Output the [X, Y] coordinate of the center of the cell containing the given text.  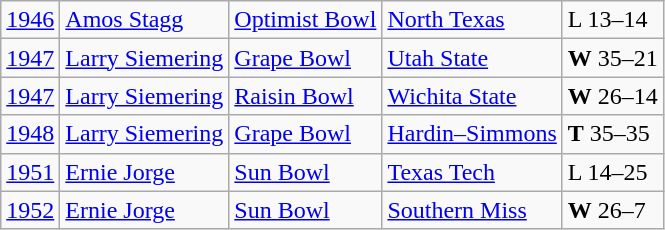
W 35–21 [612, 58]
Utah State [472, 58]
Raisin Bowl [306, 96]
Amos Stagg [144, 20]
North Texas [472, 20]
L 14–25 [612, 172]
1946 [30, 20]
W 26–14 [612, 96]
Texas Tech [472, 172]
L 13–14 [612, 20]
Hardin–Simmons [472, 134]
1948 [30, 134]
Wichita State [472, 96]
1951 [30, 172]
T 35–35 [612, 134]
Southern Miss [472, 210]
1952 [30, 210]
W 26–7 [612, 210]
Optimist Bowl [306, 20]
